Find where the given text appears and provide that cell's center as (X, Y) coordinate. 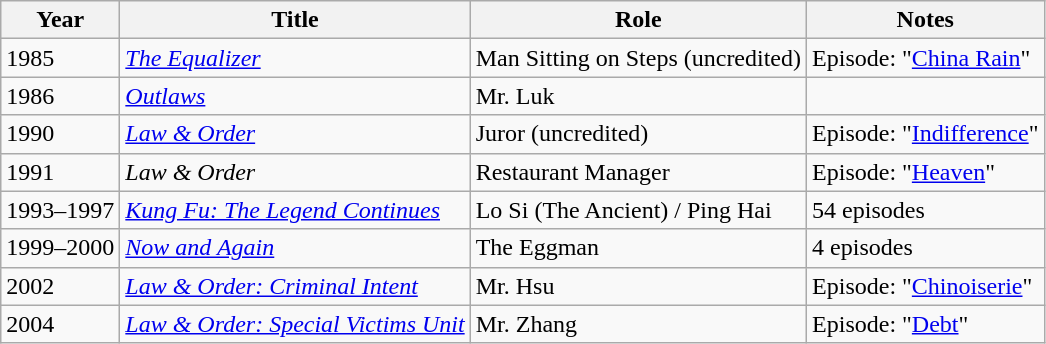
The Equalizer (295, 58)
Lo Si (The Ancient) / Ping Hai (638, 210)
Juror (uncredited) (638, 134)
Episode: "Heaven" (926, 172)
Year (60, 20)
Mr. Hsu (638, 286)
1990 (60, 134)
Episode: "Debt" (926, 324)
1985 (60, 58)
Mr. Luk (638, 96)
Kung Fu: The Legend Continues (295, 210)
Mr. Zhang (638, 324)
Law & Order: Criminal Intent (295, 286)
Episode: "Indifference" (926, 134)
1993–1997 (60, 210)
Role (638, 20)
4 episodes (926, 248)
The Eggman (638, 248)
1986 (60, 96)
Man Sitting on Steps (uncredited) (638, 58)
Law & Order: Special Victims Unit (295, 324)
Now and Again (295, 248)
Episode: "China Rain" (926, 58)
54 episodes (926, 210)
1999–2000 (60, 248)
Title (295, 20)
Episode: "Chinoiserie" (926, 286)
Outlaws (295, 96)
Notes (926, 20)
Restaurant Manager (638, 172)
2004 (60, 324)
1991 (60, 172)
2002 (60, 286)
